From the cell containing the given text, extract its center point as [x, y] coordinate. 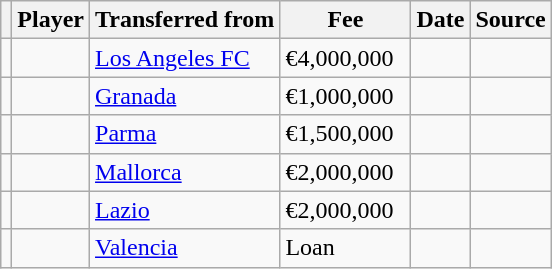
Source [510, 20]
Loan [346, 248]
Granada [185, 96]
€1,500,000 [346, 134]
Valencia [185, 248]
Player [51, 20]
Lazio [185, 210]
Los Angeles FC [185, 58]
Fee [346, 20]
€1,000,000 [346, 96]
Parma [185, 134]
Transferred from [185, 20]
Date [440, 20]
Mallorca [185, 172]
€4,000,000 [346, 58]
